Find where the given text appears and provide that cell's center as [x, y] coordinate. 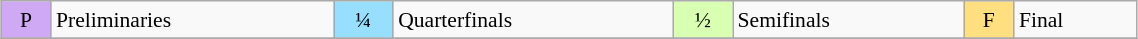
F [989, 20]
Preliminaries [192, 20]
Semifinals [848, 20]
¼ [364, 20]
Final [1076, 20]
P [26, 20]
½ [702, 20]
Quarterfinals [533, 20]
